Return the (x, y) coordinate for the center point of the cell that contains the specified text.  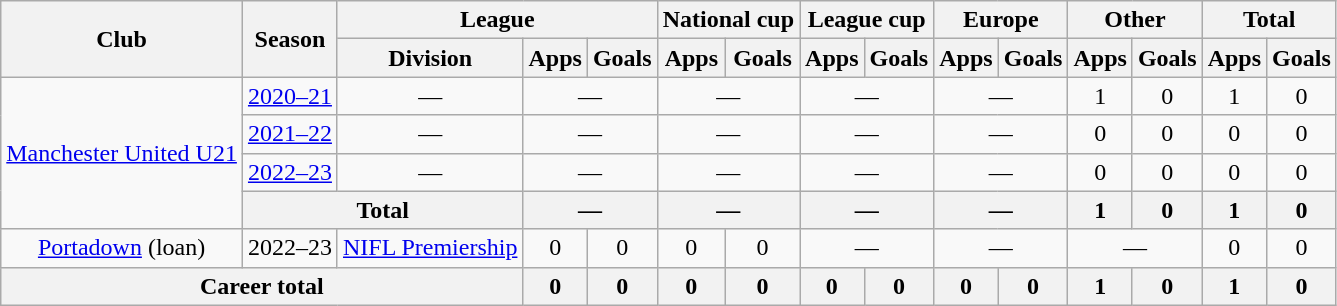
League (497, 20)
National cup (728, 20)
Other (1135, 20)
Club (122, 39)
NIFL Premiership (430, 248)
2021–22 (290, 134)
Career total (262, 286)
Season (290, 39)
2020–21 (290, 96)
League cup (867, 20)
Manchester United U21 (122, 153)
Europe (1001, 20)
Division (430, 58)
Portadown (loan) (122, 248)
